Detect which cell encompasses the target text, then output its [x, y] center coordinate. 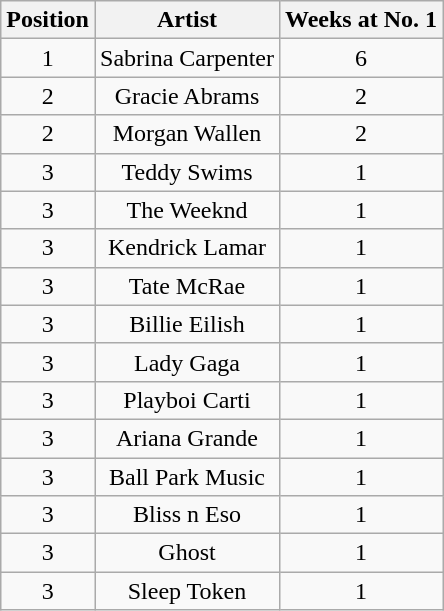
Billie Eilish [186, 324]
Sleep Token [186, 591]
Morgan Wallen [186, 134]
Sabrina Carpenter [186, 58]
Gracie Abrams [186, 96]
Ghost [186, 553]
Tate McRae [186, 286]
Ball Park Music [186, 477]
Kendrick Lamar [186, 248]
Bliss n Eso [186, 515]
Weeks at No. 1 [360, 20]
6 [360, 58]
Position [48, 20]
Artist [186, 20]
Teddy Swims [186, 172]
Playboi Carti [186, 400]
Ariana Grande [186, 438]
Lady Gaga [186, 362]
The Weeknd [186, 210]
